From the cell containing the given text, extract its center point as [x, y] coordinate. 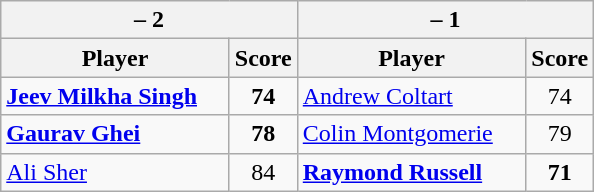
– 1 [446, 20]
Ali Sher [116, 172]
Gaurav Ghei [116, 134]
Andrew Coltart [412, 96]
78 [263, 134]
84 [263, 172]
Colin Montgomerie [412, 134]
71 [560, 172]
79 [560, 134]
Raymond Russell [412, 172]
Jeev Milkha Singh [116, 96]
– 2 [150, 20]
